Search for the cell housing the specified text and yield its [x, y] center coordinate. 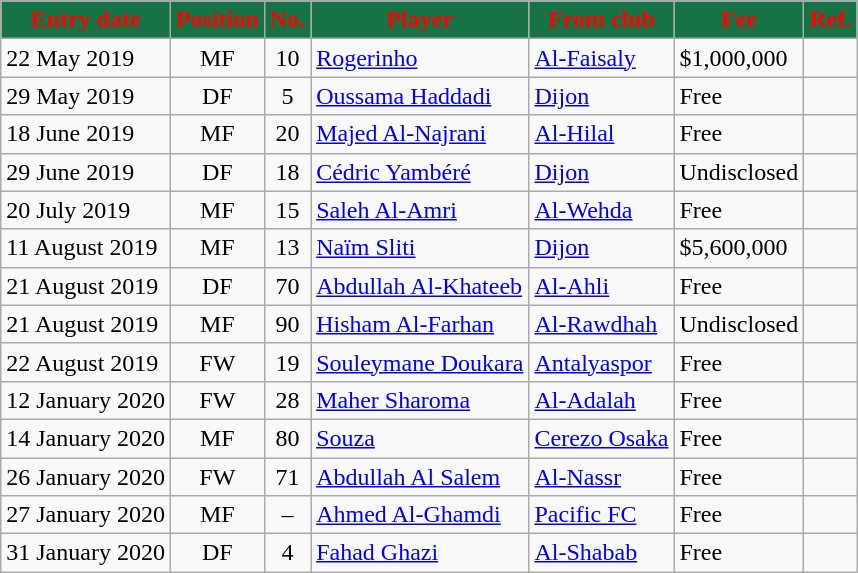
Al-Rawdhah [602, 324]
19 [287, 362]
Abdullah Al Salem [420, 477]
Al-Ahli [602, 286]
Abdullah Al-Khateeb [420, 286]
Oussama Haddadi [420, 96]
Hisham Al-Farhan [420, 324]
15 [287, 210]
5 [287, 96]
80 [287, 438]
90 [287, 324]
Al-Nassr [602, 477]
$5,600,000 [739, 248]
Majed Al-Najrani [420, 134]
Al-Wehda [602, 210]
Naïm Sliti [420, 248]
12 January 2020 [86, 400]
Al-Faisaly [602, 58]
Maher Sharoma [420, 400]
27 January 2020 [86, 515]
Fahad Ghazi [420, 553]
Al-Adalah [602, 400]
20 July 2019 [86, 210]
Fee [739, 20]
Al-Hilal [602, 134]
22 May 2019 [86, 58]
26 January 2020 [86, 477]
Souleymane Doukara [420, 362]
Al-Shabab [602, 553]
20 [287, 134]
Position [217, 20]
18 [287, 172]
Cédric Yambéré [420, 172]
13 [287, 248]
29 June 2019 [86, 172]
4 [287, 553]
Pacific FC [602, 515]
Antalyaspor [602, 362]
28 [287, 400]
Entry date [86, 20]
– [287, 515]
$1,000,000 [739, 58]
Rogerinho [420, 58]
No. [287, 20]
22 August 2019 [86, 362]
70 [287, 286]
14 January 2020 [86, 438]
18 June 2019 [86, 134]
Ahmed Al-Ghamdi [420, 515]
Ref. [830, 20]
Saleh Al-Amri [420, 210]
71 [287, 477]
Player [420, 20]
11 August 2019 [86, 248]
29 May 2019 [86, 96]
From club [602, 20]
Cerezo Osaka [602, 438]
31 January 2020 [86, 553]
10 [287, 58]
Souza [420, 438]
